Locate the cell with the specified text and output its (X, Y) center coordinate. 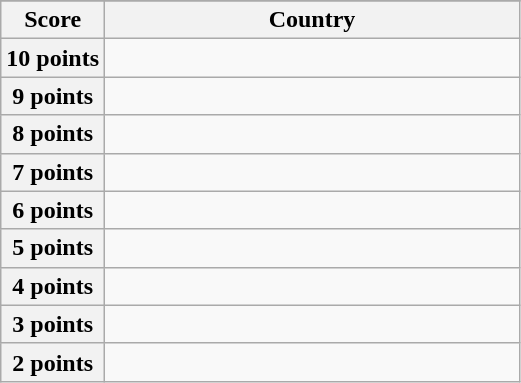
3 points (53, 324)
Score (53, 20)
5 points (53, 248)
9 points (53, 96)
6 points (53, 210)
8 points (53, 134)
7 points (53, 172)
Country (312, 20)
2 points (53, 362)
10 points (53, 58)
4 points (53, 286)
